Pinpoint the cell where the given text exists, returning its [X, Y] midpoint coordinate. 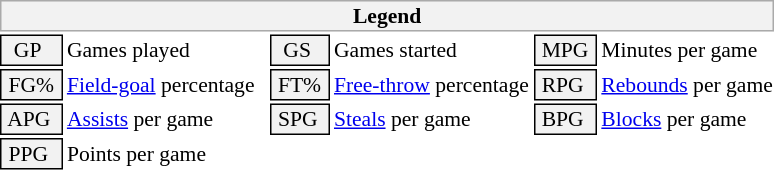
GP [31, 50]
APG [31, 120]
PPG [31, 154]
FT% [300, 85]
Legend [387, 16]
BPG [565, 120]
FG% [31, 85]
GS [300, 50]
Assists per game [166, 120]
Field-goal percentage [166, 85]
SPG [300, 120]
Rebounds per game [687, 85]
Games started [431, 50]
Free-throw percentage [431, 85]
Games played [166, 50]
Blocks per game [687, 120]
Points per game [166, 154]
Minutes per game [687, 50]
MPG [565, 50]
RPG [565, 85]
Steals per game [431, 120]
